From the cell containing the given text, extract its center point as (x, y) coordinate. 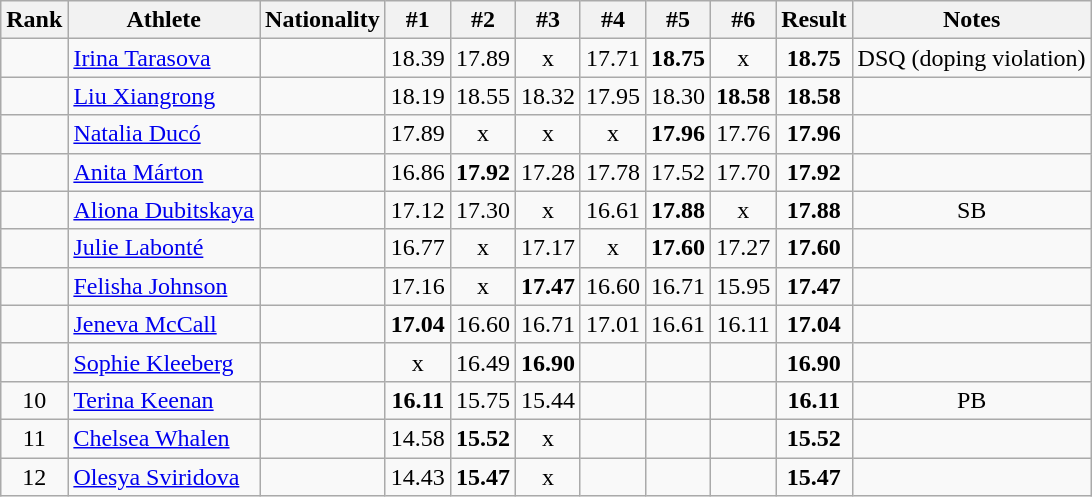
17.95 (612, 96)
16.49 (482, 362)
14.58 (418, 438)
15.95 (744, 286)
Jeneva McCall (164, 324)
Natalia Ducó (164, 134)
16.77 (418, 248)
#6 (744, 20)
17.28 (548, 172)
11 (34, 438)
Terina Keenan (164, 400)
17.71 (612, 58)
Athlete (164, 20)
18.30 (678, 96)
DSQ (doping violation) (972, 58)
#3 (548, 20)
#4 (612, 20)
15.44 (548, 400)
15.75 (482, 400)
Anita Márton (164, 172)
18.39 (418, 58)
Liu Xiangrong (164, 96)
17.27 (744, 248)
#2 (482, 20)
12 (34, 477)
Irina Tarasova (164, 58)
Chelsea Whalen (164, 438)
Aliona Dubitskaya (164, 210)
14.43 (418, 477)
Notes (972, 20)
#1 (418, 20)
SB (972, 210)
10 (34, 400)
17.17 (548, 248)
17.70 (744, 172)
18.19 (418, 96)
17.01 (612, 324)
17.12 (418, 210)
Rank (34, 20)
Felisha Johnson (164, 286)
#5 (678, 20)
17.52 (678, 172)
Result (814, 20)
18.55 (482, 96)
17.30 (482, 210)
17.78 (612, 172)
16.86 (418, 172)
17.16 (418, 286)
Olesya Sviridova (164, 477)
Sophie Kleeberg (164, 362)
Julie Labonté (164, 248)
17.76 (744, 134)
PB (972, 400)
Nationality (323, 20)
18.32 (548, 96)
